Locate the cell with the specified text and output its (X, Y) center coordinate. 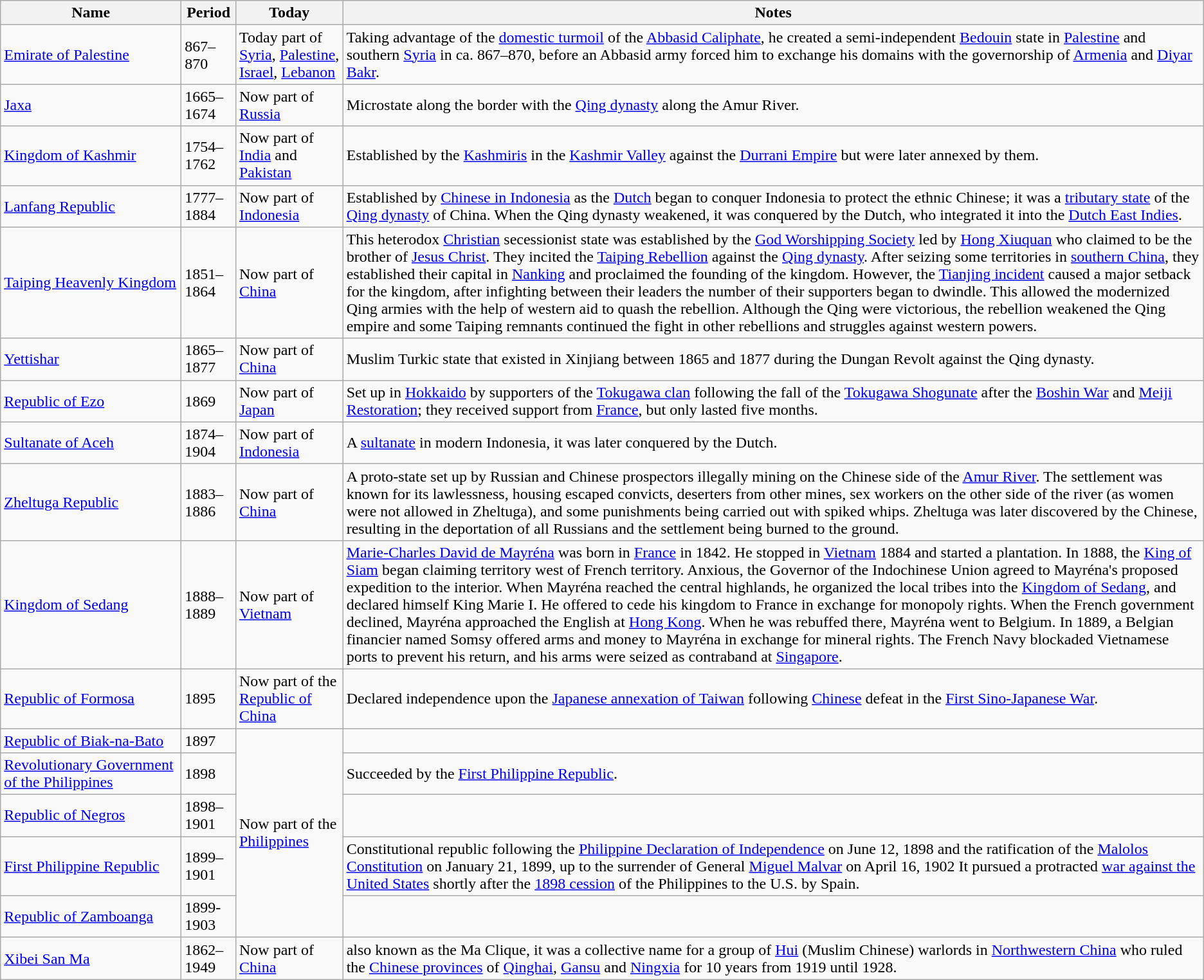
1888–1889 (208, 604)
Succeeded by the First Philippine Republic. (773, 774)
Now part of the Republic of China (289, 698)
1851–1864 (208, 283)
A sultanate in modern Indonesia, it was later conquered by the Dutch. (773, 442)
Kingdom of Sedang (91, 604)
1899–1901 (208, 866)
Microstate along the border with the Qing dynasty along the Amur River. (773, 105)
1895 (208, 698)
1754–1762 (208, 156)
Jaxa (91, 105)
Muslim Turkic state that existed in Xinjiang between 1865 and 1877 during the Dungan Revolt against the Qing dynasty. (773, 359)
Period (208, 13)
Now part of India and Pakistan (289, 156)
867–870 (208, 55)
Republic of Biak-na-Bato (91, 740)
Today part of Syria, Palestine, Israel, Lebanon (289, 55)
Established by the Kashmiris in the Kashmir Valley against the Durrani Empire but were later annexed by them. (773, 156)
1862–1949 (208, 958)
Republic of Formosa (91, 698)
1777–1884 (208, 206)
1874–1904 (208, 442)
Now part of Vietnam (289, 604)
1865–1877 (208, 359)
1869 (208, 401)
Xibei San Ma (91, 958)
Now part of Japan (289, 401)
1883–1886 (208, 502)
1665–1674 (208, 105)
Yettishar (91, 359)
Taiping Heavenly Kingdom (91, 283)
Kingdom of Kashmir (91, 156)
Republic of Zamboanga (91, 917)
Zheltuga Republic (91, 502)
Revolutionary Government of the Philippines (91, 774)
1897 (208, 740)
Today (289, 13)
Lanfang Republic (91, 206)
Emirate of Palestine (91, 55)
Declared independence upon the Japanese annexation of Taiwan following Chinese defeat in the First Sino-Japanese War. (773, 698)
First Philippine Republic (91, 866)
Sultanate of Aceh (91, 442)
1898–1901 (208, 815)
Republic of Negros (91, 815)
Republic of Ezo (91, 401)
Now part of Russia (289, 105)
1898 (208, 774)
Name (91, 13)
Now part of the Philippines (289, 832)
1899-1903 (208, 917)
Notes (773, 13)
